Return the [X, Y] coordinate for the center point of the cell that contains the specified text.  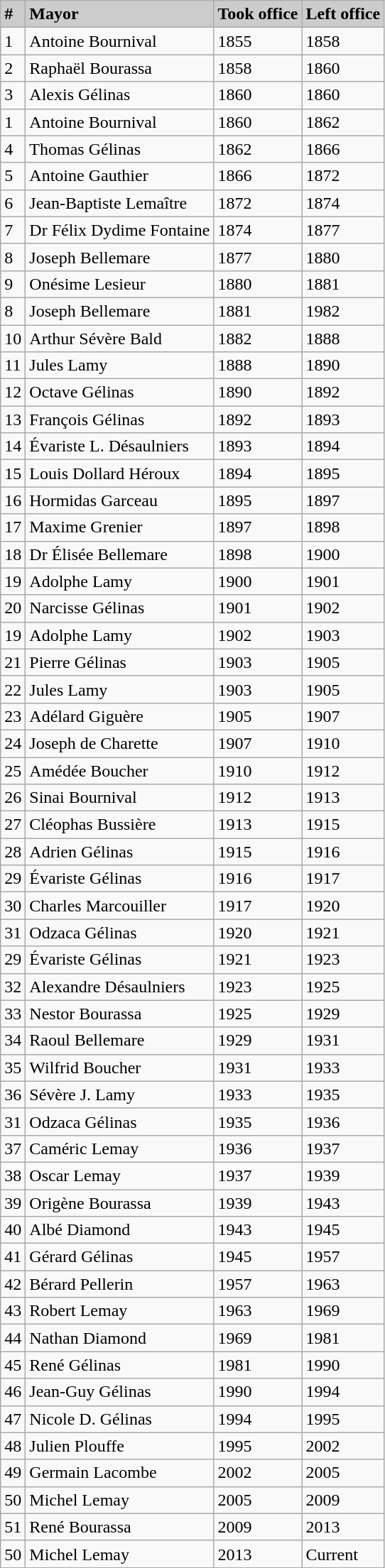
42 [13, 1284]
25 [13, 770]
Antoine Gauthier [119, 176]
27 [13, 825]
Alexis Gélinas [119, 95]
Dr Élisée Bellemare [119, 554]
23 [13, 716]
René Gélinas [119, 1365]
René Bourassa [119, 1527]
Hormidas Garceau [119, 500]
Nicole D. Gélinas [119, 1419]
13 [13, 420]
2 [13, 68]
Albé Diamond [119, 1230]
51 [13, 1527]
Adrien Gélinas [119, 852]
18 [13, 554]
14 [13, 446]
Maxime Grenier [119, 527]
22 [13, 689]
32 [13, 987]
Caméric Lemay [119, 1148]
11 [13, 366]
# [13, 14]
Sinai Bournival [119, 798]
Amédée Boucher [119, 770]
48 [13, 1446]
François Gélinas [119, 420]
Germain Lacombe [119, 1473]
Joseph de Charette [119, 743]
9 [13, 284]
45 [13, 1365]
33 [13, 1014]
28 [13, 852]
43 [13, 1311]
Gérard Gélinas [119, 1257]
Took office [258, 14]
7 [13, 230]
21 [13, 662]
26 [13, 798]
47 [13, 1419]
15 [13, 473]
Octave Gélinas [119, 393]
1982 [343, 311]
Jean-Baptiste Lemaître [119, 203]
Cléophas Bussière [119, 825]
1882 [258, 339]
Robert Lemay [119, 1311]
17 [13, 527]
Louis Dollard Héroux [119, 473]
Origène Bourassa [119, 1203]
10 [13, 339]
Sévère J. Lamy [119, 1095]
Alexandre Désaulniers [119, 987]
4 [13, 149]
39 [13, 1203]
12 [13, 393]
Arthur Sévère Bald [119, 339]
Jean-Guy Gélinas [119, 1392]
Thomas Gélinas [119, 149]
Adélard Giguère [119, 716]
20 [13, 608]
3 [13, 95]
Narcisse Gélinas [119, 608]
Charles Marcouiller [119, 906]
35 [13, 1068]
Oscar Lemay [119, 1175]
44 [13, 1338]
Julien Plouffe [119, 1446]
Bérard Pellerin [119, 1284]
6 [13, 203]
34 [13, 1041]
Pierre Gélinas [119, 662]
37 [13, 1148]
46 [13, 1392]
Wilfrid Boucher [119, 1068]
Mayor [119, 14]
38 [13, 1175]
Onésime Lesieur [119, 284]
1855 [258, 41]
Raphaël Bourassa [119, 68]
30 [13, 906]
16 [13, 500]
Évariste L. Désaulniers [119, 446]
Raoul Bellemare [119, 1041]
40 [13, 1230]
49 [13, 1473]
Dr Félix Dydime Fontaine [119, 230]
5 [13, 176]
Left office [343, 14]
24 [13, 743]
36 [13, 1095]
Current [343, 1554]
41 [13, 1257]
Nestor Bourassa [119, 1014]
Nathan Diamond [119, 1338]
